Determine the (X, Y) coordinate at the center of the cell enclosing the given text.  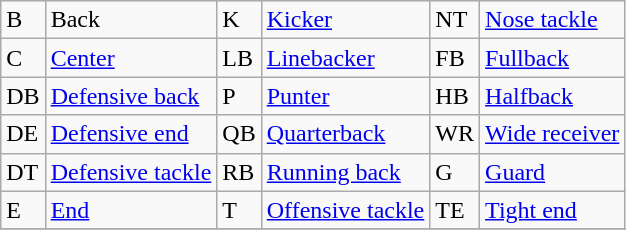
Punter (346, 96)
Defensive end (131, 134)
Fullback (552, 58)
K (239, 20)
HB (455, 96)
P (239, 96)
FB (455, 58)
Kicker (346, 20)
Center (131, 58)
End (131, 210)
B (23, 20)
DE (23, 134)
Wide receiver (552, 134)
Guard (552, 172)
Tight end (552, 210)
DB (23, 96)
Running back (346, 172)
DT (23, 172)
WR (455, 134)
NT (455, 20)
Nose tackle (552, 20)
Quarterback (346, 134)
T (239, 210)
Linebacker (346, 58)
Back (131, 20)
QB (239, 134)
TE (455, 210)
E (23, 210)
RB (239, 172)
Defensive back (131, 96)
C (23, 58)
G (455, 172)
Halfback (552, 96)
Defensive tackle (131, 172)
Offensive tackle (346, 210)
LB (239, 58)
